Pinpoint the cell where the given text exists, returning its [x, y] midpoint coordinate. 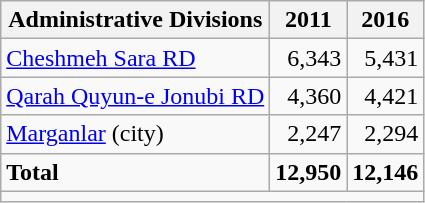
12,146 [386, 172]
Total [136, 172]
6,343 [308, 58]
4,360 [308, 96]
2016 [386, 20]
Administrative Divisions [136, 20]
12,950 [308, 172]
2,294 [386, 134]
Qarah Quyun-e Jonubi RD [136, 96]
5,431 [386, 58]
4,421 [386, 96]
Cheshmeh Sara RD [136, 58]
2,247 [308, 134]
Marganlar (city) [136, 134]
2011 [308, 20]
